Provide the [x, y] coordinate of the cell's center where the given text is located.  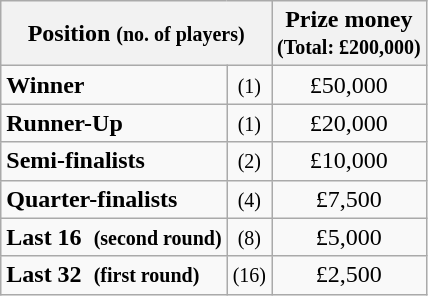
(4) [249, 199]
Last 32 (first round) [114, 275]
£20,000 [350, 123]
£2,500 [350, 275]
Semi-finalists [114, 161]
£7,500 [350, 199]
Winner [114, 85]
£5,000 [350, 237]
(8) [249, 237]
(16) [249, 275]
Runner-Up [114, 123]
£10,000 [350, 161]
(2) [249, 161]
Quarter-finalists [114, 199]
Last 16 (second round) [114, 237]
£50,000 [350, 85]
Prize money(Total: £200,000) [350, 34]
Position (no. of players) [136, 34]
